Search for the cell housing the specified text and yield its (X, Y) center coordinate. 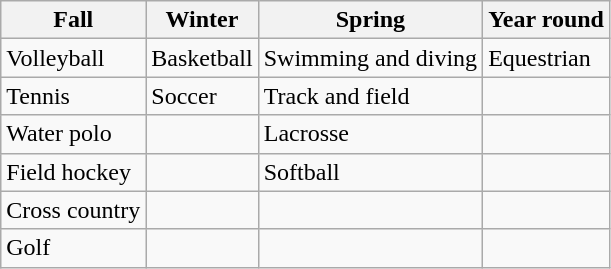
Soccer (202, 96)
Softball (370, 172)
Basketball (202, 58)
Cross country (74, 210)
Track and field (370, 96)
Golf (74, 248)
Winter (202, 20)
Swimming and diving (370, 58)
Tennis (74, 96)
Year round (546, 20)
Water polo (74, 134)
Equestrian (546, 58)
Lacrosse (370, 134)
Field hockey (74, 172)
Fall (74, 20)
Spring (370, 20)
Volleyball (74, 58)
